Identify which cell holds the provided text, then report its [x, y] central coordinate. 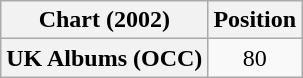
Position [255, 20]
UK Albums (OCC) [104, 58]
80 [255, 58]
Chart (2002) [104, 20]
